Search for the cell housing the specified text and yield its (X, Y) center coordinate. 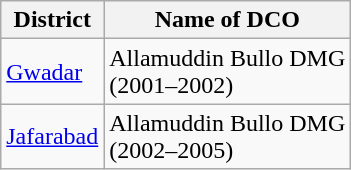
Allamuddin Bullo DMG(2001–2002) (228, 72)
Gwadar (52, 72)
District (52, 20)
Name of DCO (228, 20)
Jafarabad (52, 136)
Allamuddin Bullo DMG(2002–2005) (228, 136)
